Extract the [x, y] coordinate from the center of the cell holding the provided text.  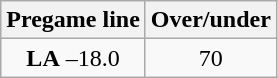
Over/under [210, 20]
LA –18.0 [74, 58]
Pregame line [74, 20]
70 [210, 58]
